For the text-containing cell, return its midpoint in (x, y) coordinate format. 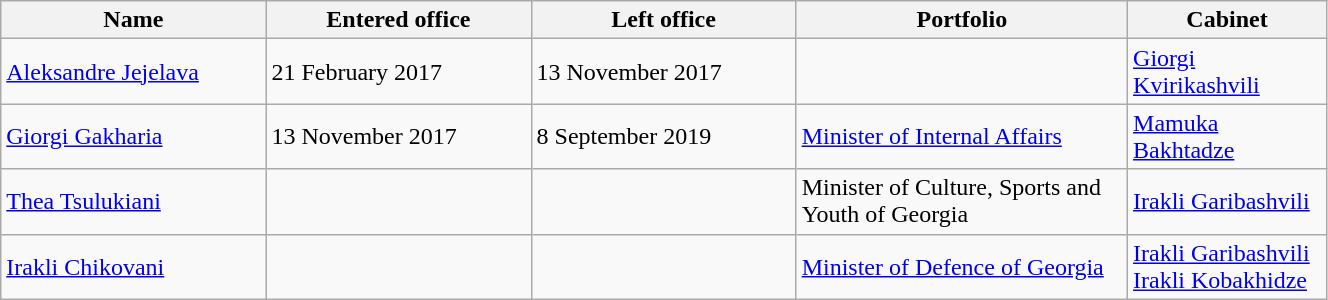
Giorgi Gakharia (134, 136)
Irakli Chikovani (134, 266)
Mamuka Bakhtadze (1228, 136)
Minister of Internal Affairs (962, 136)
8 September 2019 (664, 136)
21 February 2017 (398, 72)
Left office (664, 20)
Entered office (398, 20)
Aleksandre Jejelava (134, 72)
Thea Tsulukiani (134, 202)
Portfolio (962, 20)
Irakli GaribashviliIrakli Kobakhidze (1228, 266)
Minister of Culture, Sports and Youth of Georgia (962, 202)
Name (134, 20)
Giorgi Kvirikashvili (1228, 72)
Irakli Garibashvili (1228, 202)
Minister of Defence of Georgia (962, 266)
Cabinet (1228, 20)
